Detect which cell encompasses the target text, then output its [X, Y] center coordinate. 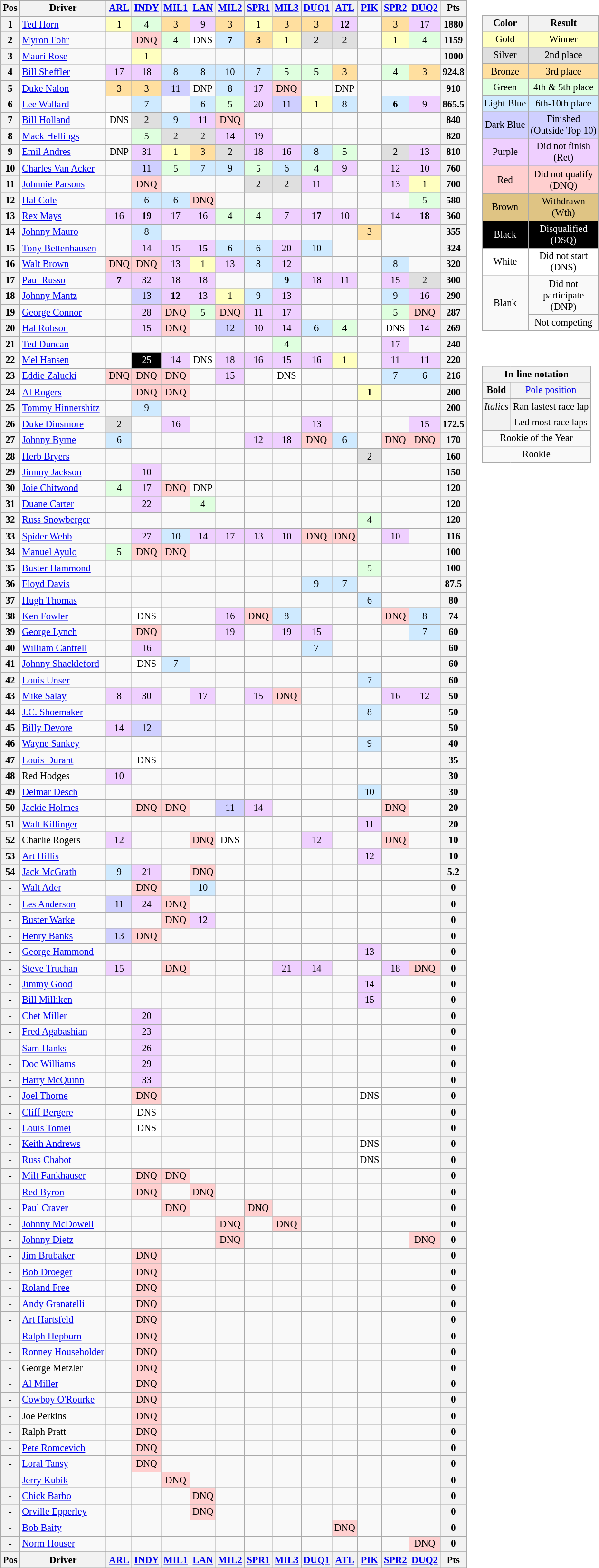
Ted Horn [63, 24]
287 [454, 312]
Rookie [537, 454]
4th & 5th place [563, 87]
300 [454, 280]
Walt Killinger [63, 824]
170 [454, 440]
Louis Durant [63, 760]
Italics [497, 406]
Paul Craver [63, 1208]
Rex Mays [63, 216]
Finished(Outside Top 10) [563, 125]
Mel Hansen [63, 360]
324 [454, 248]
Hal Robson [63, 328]
51 [10, 824]
Louis Tomei [63, 1128]
Buster Hammond [63, 568]
Loral Tansy [63, 1464]
172.5 [454, 424]
1000 [454, 57]
Floyd Davis [63, 584]
Bill Holland [63, 120]
Not competing [563, 323]
Red [505, 180]
36 [10, 584]
41 [10, 664]
Black [505, 235]
269 [454, 328]
Walt Ader [63, 888]
Duke Nalon [63, 88]
320 [454, 264]
Disqualified(DSQ) [563, 235]
Ronney Householder [63, 1352]
Pole position [551, 390]
49 [10, 792]
Tony Bettenhausen [63, 248]
37 [10, 600]
Henry Banks [63, 936]
Joie Chitwood [63, 488]
42 [10, 680]
360 [454, 216]
760 [454, 168]
George Hammond [63, 952]
Jack McGrath [63, 872]
Al Miller [63, 1384]
Orville Epperley [63, 1512]
Jerry Kubik [63, 1480]
216 [454, 376]
Art Hartsfeld [63, 1320]
Blank [505, 303]
Andy Granatelli [63, 1304]
Ted Duncan [63, 344]
116 [454, 536]
220 [454, 360]
Light Blue [505, 103]
Pete Romcevich [63, 1448]
Charlie Rogers [63, 840]
Joe Perkins [63, 1416]
47 [10, 760]
Johnnie Parsons [63, 184]
Duke Dinsmore [63, 424]
580 [454, 201]
Mauri Rose [63, 57]
Hal Cole [63, 201]
Herb Bryers [63, 456]
Russ Snowberger [63, 520]
Doc Williams [63, 1064]
Did not finish(Ret) [563, 153]
Harry McQuinn [63, 1080]
53 [10, 856]
Dark Blue [505, 125]
910 [454, 88]
George Metzler [63, 1368]
George Lynch [63, 632]
Tommy Hinnershitz [63, 408]
Al Rogers [63, 392]
Did not qualify(DNQ) [563, 180]
Purple [505, 153]
Bronze [505, 71]
924.8 [454, 72]
Brown [505, 207]
Norm Houser [63, 1544]
Bill Sheffler [63, 72]
1880 [454, 24]
Les Anderson [63, 904]
290 [454, 296]
810 [454, 153]
Johnny Mantz [63, 296]
700 [454, 184]
2nd place [563, 55]
Ken Fowler [63, 616]
Jimmy Jackson [63, 472]
Ran fastest race lap [551, 406]
Manuel Ayulo [63, 552]
820 [454, 136]
240 [454, 344]
Green [505, 87]
Jim Brubaker [63, 1256]
Spider Webb [63, 536]
150 [454, 472]
74 [454, 616]
Jimmy Good [63, 984]
840 [454, 120]
Bob Baity [63, 1528]
Keith Andrews [63, 1144]
Delmar Desch [63, 792]
48 [10, 776]
160 [454, 456]
Bill Milliken [63, 1000]
Rookie of the Year [537, 438]
Cowboy O'Rourke [63, 1400]
Louis Unser [63, 680]
Wayne Sankey [63, 744]
Withdrawn(Wth) [563, 207]
865.5 [454, 105]
Silver [505, 55]
Russ Chabot [63, 1160]
87.5 [454, 584]
Winner [563, 39]
Did notparticipate(DNP) [563, 295]
Result [563, 23]
Jackie Holmes [63, 808]
1159 [454, 40]
Color [505, 23]
Johnny McDowell [63, 1224]
In-line notation [537, 375]
Sam Hanks [63, 1048]
46 [10, 744]
Walt Brown [63, 264]
Bob Droeger [63, 1272]
Johnny Mauro [63, 232]
355 [454, 232]
Red Byron [63, 1192]
Hugh Thomas [63, 600]
44 [10, 712]
Fred Agabashian [63, 1032]
Chet Miller [63, 1016]
White [505, 262]
Ralph Pratt [63, 1432]
52 [10, 840]
Mack Hellings [63, 136]
Ralph Hepburn [63, 1336]
Emil Andres [63, 153]
Eddie Zalucki [63, 376]
38 [10, 616]
Billy Devore [63, 728]
Duane Carter [63, 504]
3rd place [563, 71]
34 [10, 552]
Cliff Bergere [63, 1112]
Milt Fankhauser [63, 1176]
Joel Thorne [63, 1096]
Led most race laps [551, 423]
George Connor [63, 312]
J.C. Shoemaker [63, 712]
6th-10th place [563, 103]
Roland Free [63, 1288]
39 [10, 632]
Johnny Byrne [63, 440]
80 [454, 600]
43 [10, 696]
Gold [505, 39]
Paul Russo [63, 280]
Art Hillis [63, 856]
Chick Barbo [63, 1496]
William Cantrell [63, 648]
45 [10, 728]
Lee Wallard [63, 105]
54 [10, 872]
Charles Van Acker [63, 168]
Steve Truchan [63, 968]
Johnny Shackleford [63, 664]
Red Hodges [63, 776]
Johnny Dietz [63, 1240]
Buster Warke [63, 920]
Mike Salay [63, 696]
5.2 [454, 872]
Did not start(DNS) [563, 262]
Bold [497, 390]
Myron Fohr [63, 40]
